Pinpoint the cell where the given text exists, returning its (X, Y) midpoint coordinate. 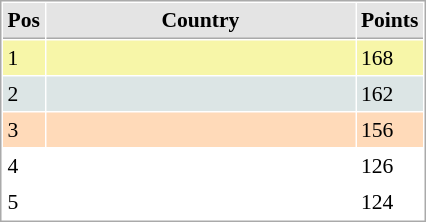
2 (24, 93)
126 (390, 165)
162 (390, 93)
124 (390, 201)
156 (390, 129)
3 (24, 129)
Pos (24, 21)
5 (24, 201)
Country (200, 21)
168 (390, 57)
1 (24, 57)
4 (24, 165)
Points (390, 21)
